Provide the [x, y] coordinate of the cell's center where the given text is located.  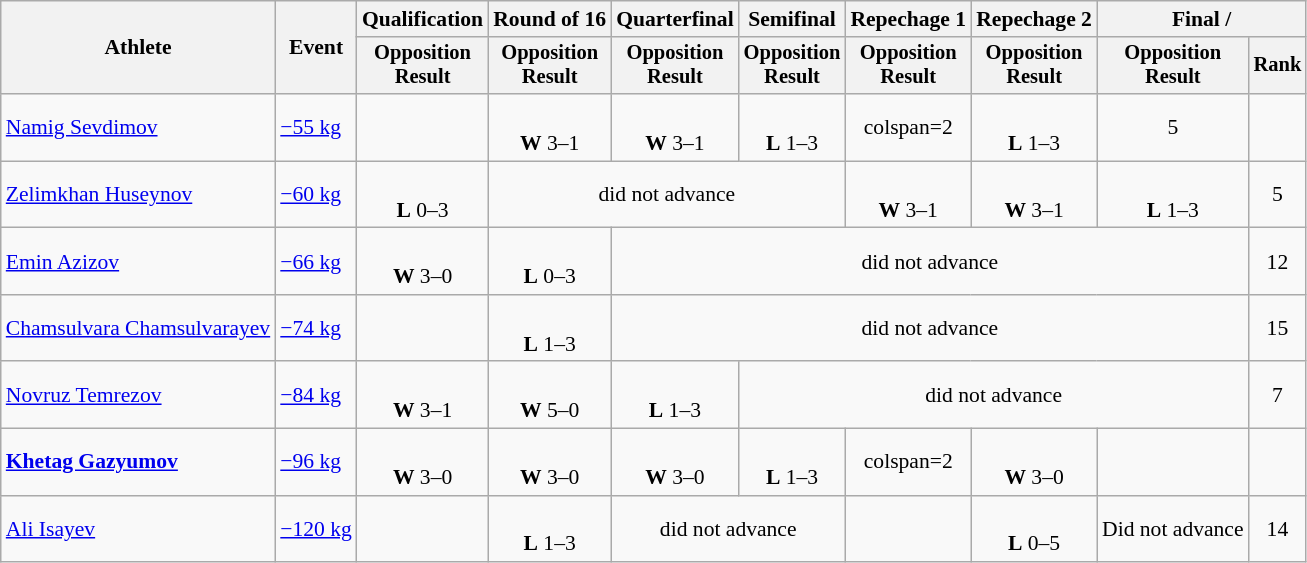
−96 kg [316, 462]
−66 kg [316, 262]
Qualification [422, 19]
Repechage 1 [908, 19]
Novruz Temrezov [138, 396]
Emin Azizov [138, 262]
Event [316, 48]
Semifinal [792, 19]
−120 kg [316, 528]
Athlete [138, 48]
Zelimkhan Huseynov [138, 194]
Ali Isayev [138, 528]
−55 kg [316, 128]
14 [1278, 528]
Quarterfinal [675, 19]
12 [1278, 262]
15 [1278, 328]
−84 kg [316, 396]
Final / [1202, 19]
Rank [1278, 66]
Did not advance [1173, 528]
Chamsulvara Chamsulvarayev [138, 328]
−60 kg [316, 194]
Repechage 2 [1034, 19]
7 [1278, 396]
Khetag Gazyumov [138, 462]
−74 kg [316, 328]
W 5–0 [550, 396]
Round of 16 [550, 19]
L 0–5 [1034, 528]
Namig Sevdimov [138, 128]
